Output the (X, Y) coordinate of the center of the cell containing the given text.  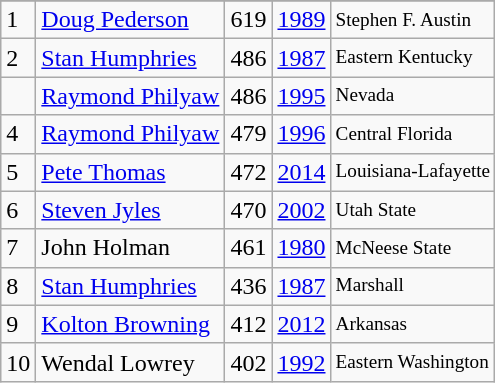
Marshall (413, 286)
436 (248, 286)
2 (18, 58)
2014 (302, 172)
402 (248, 362)
1996 (302, 134)
5 (18, 172)
9 (18, 324)
2012 (302, 324)
1992 (302, 362)
8 (18, 286)
Kolton Browning (130, 324)
1 (18, 20)
461 (248, 248)
1980 (302, 248)
6 (18, 210)
1989 (302, 20)
Nevada (413, 96)
Pete Thomas (130, 172)
Eastern Washington (413, 362)
John Holman (130, 248)
2002 (302, 210)
Arkansas (413, 324)
1995 (302, 96)
4 (18, 134)
Steven Jyles (130, 210)
Utah State (413, 210)
McNeese State (413, 248)
479 (248, 134)
10 (18, 362)
7 (18, 248)
Stephen F. Austin (413, 20)
412 (248, 324)
472 (248, 172)
Louisiana-Lafayette (413, 172)
Eastern Kentucky (413, 58)
Doug Pederson (130, 20)
Central Florida (413, 134)
619 (248, 20)
Wendal Lowrey (130, 362)
470 (248, 210)
